Determine the [x, y] coordinate at the center of the cell enclosing the given text.  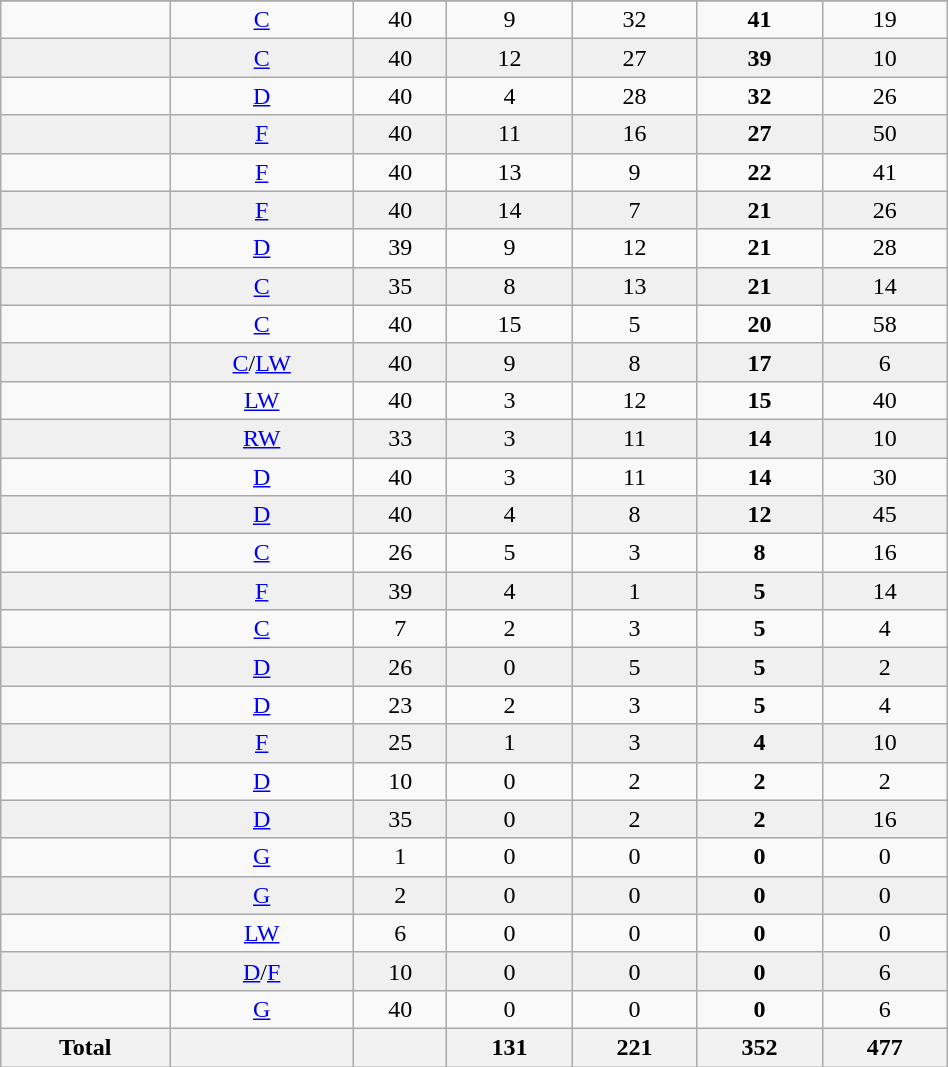
221 [634, 1047]
23 [400, 705]
RW [262, 438]
22 [760, 172]
D/F [262, 971]
C/LW [262, 362]
131 [510, 1047]
58 [884, 324]
19 [884, 20]
33 [400, 438]
50 [884, 134]
25 [400, 743]
477 [884, 1047]
20 [760, 324]
45 [884, 515]
352 [760, 1047]
Total [86, 1047]
30 [884, 477]
17 [760, 362]
